Return (x, y) of the center of cell containing provided text 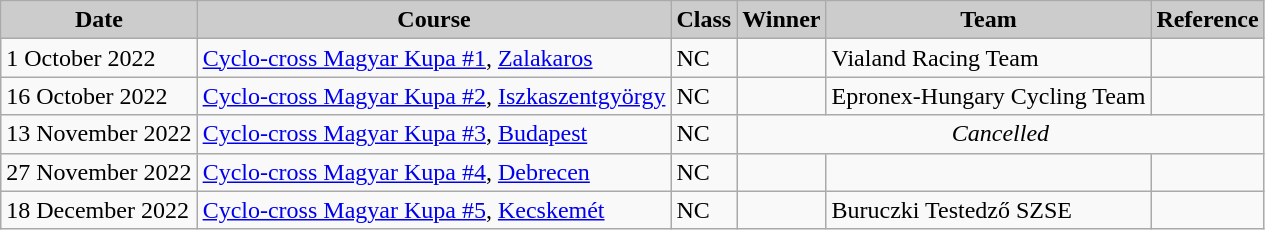
18 December 2022 (99, 210)
Team (988, 20)
16 October 2022 (99, 96)
Cyclo-cross Magyar Kupa #1, Zalakaros (434, 58)
13 November 2022 (99, 134)
Reference (1208, 20)
Class (704, 20)
Cyclo-cross Magyar Kupa #4, Debrecen (434, 172)
Date (99, 20)
Cancelled (1000, 134)
Cyclo-cross Magyar Kupa #5, Kecskemét (434, 210)
Cyclo-cross Magyar Kupa #2, Iszkaszentgyörgy (434, 96)
Epronex-Hungary Cycling Team (988, 96)
27 November 2022 (99, 172)
1 October 2022 (99, 58)
Course (434, 20)
Cyclo-cross Magyar Kupa #3, Budapest (434, 134)
Buruczki Testedző SZSE (988, 210)
Vialand Racing Team (988, 58)
Winner (782, 20)
